Capture the cell that displays the provided text and extract its (X, Y) central coordinate. 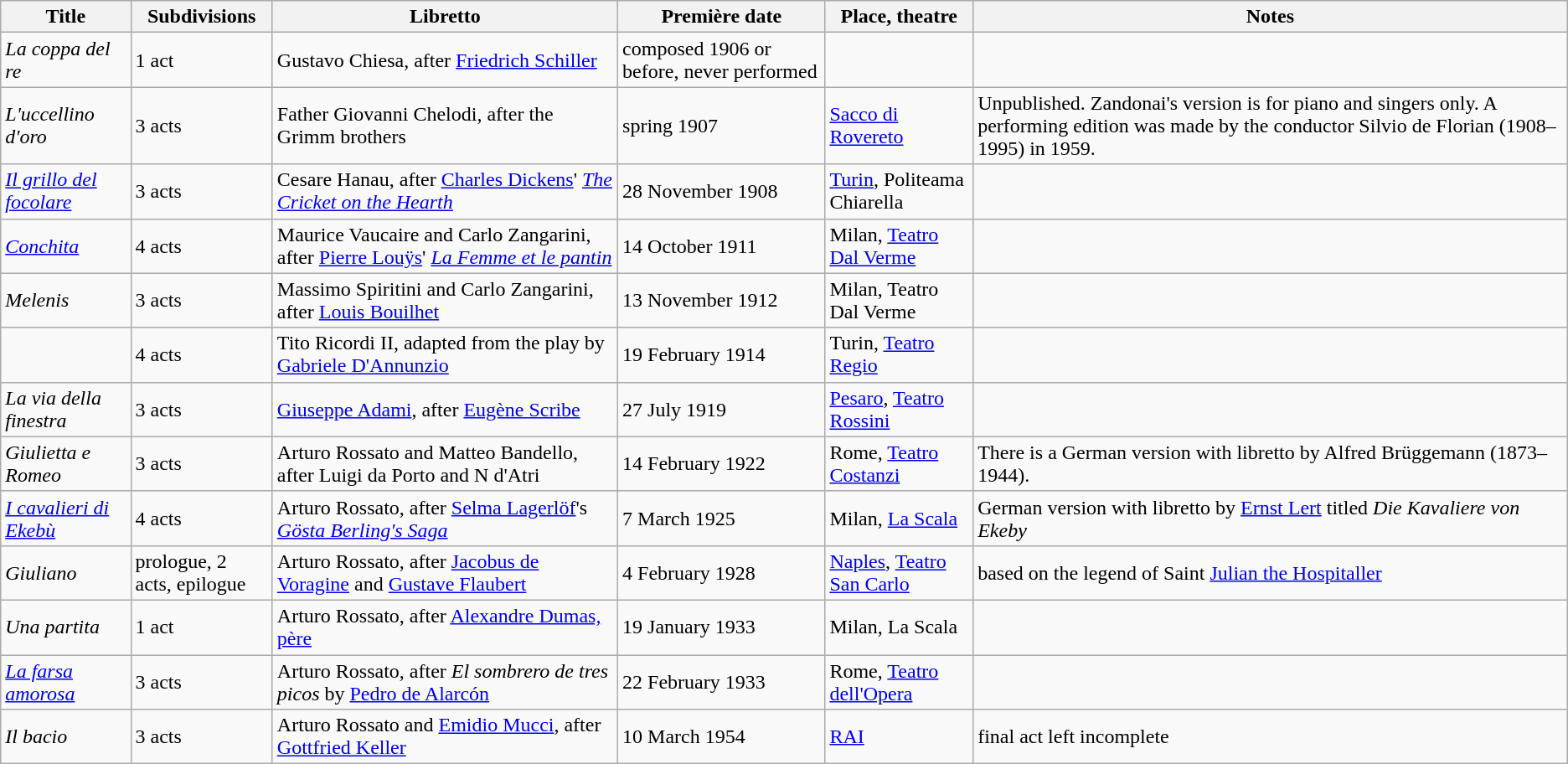
Arturo Rossato, after El sombrero de tres picos by Pedro de Alarcón (445, 682)
Gustavo Chiesa, after Friedrich Schiller (445, 60)
RAI (900, 737)
There is a German version with libretto by Alfred Brüggemann (1873–1944). (1271, 464)
I cavalieri di Ekebù (65, 518)
Il grillo del focolare (65, 191)
Giuliano (65, 573)
Arturo Rossato and Emidio Mucci, after Gottfried Keller (445, 737)
14 February 1922 (722, 464)
Title (65, 17)
Rome, Teatro Costanzi (900, 464)
Pesaro, Teatro Rossini (900, 409)
Una partita (65, 627)
Unpublished. Zandonai's version is for piano and singers only. A performing edition was made by the conductor Silvio de Florian (1908–1995) in 1959. (1271, 126)
Arturo Rossato, after Selma Lagerlöf's Gösta Berling's Saga (445, 518)
Giuseppe Adami, after Eugène Scribe (445, 409)
Cesare Hanau, after Charles Dickens' The Cricket on the Hearth (445, 191)
composed 1906 or before, never performed (722, 60)
La coppa del re (65, 60)
final act left incomplete (1271, 737)
La farsa amorosa (65, 682)
27 July 1919 (722, 409)
Sub­divisions (201, 17)
Father Giovanni Chelodi, after the Grimm brothers (445, 126)
based on the legend of Saint Julian the Hospitaller (1271, 573)
4 February 1928 (722, 573)
Libretto (445, 17)
Il bacio (65, 737)
spring 1907 (722, 126)
Arturo Rossato, after Jacobus de Voragine and Gustave Flaubert (445, 573)
L'uccellino d'oro (65, 126)
Première date (722, 17)
Turin, Politeama Chiarella (900, 191)
Maurice Vaucaire and Carlo Zangarini, after Pierre Louÿs' La Femme et le pantin (445, 246)
Naples, Teatro San Carlo (900, 573)
German version with libretto by Ernst Lert titled Die Kavaliere von Ekeby (1271, 518)
22 February 1933 (722, 682)
Place, theatre (900, 17)
prologue, 2 acts, epilogue (201, 573)
13 November 1912 (722, 300)
Turin, Teatro Regio (900, 355)
Melenis (65, 300)
7 March 1925 (722, 518)
Notes (1271, 17)
Tito Ricordi II, adapted from the play by Gabriele D'Annunzio (445, 355)
Arturo Rossato and Matteo Bandello, after Luigi da Porto and N d'Atri (445, 464)
Arturo Rossato, after Alexandre Dumas, père (445, 627)
28 November 1908 (722, 191)
19 February 1914 (722, 355)
Giulietta e Romeo (65, 464)
Sacco di Rovereto (900, 126)
10 March 1954 (722, 737)
Massimo Spiritini and Carlo Zangarini, after Louis Bouilhet (445, 300)
19 January 1933 (722, 627)
La via della finestra (65, 409)
Conchita (65, 246)
Rome, Teatro dell'Opera (900, 682)
14 October 1911 (722, 246)
